For the text-containing cell, return its midpoint in (X, Y) coordinate format. 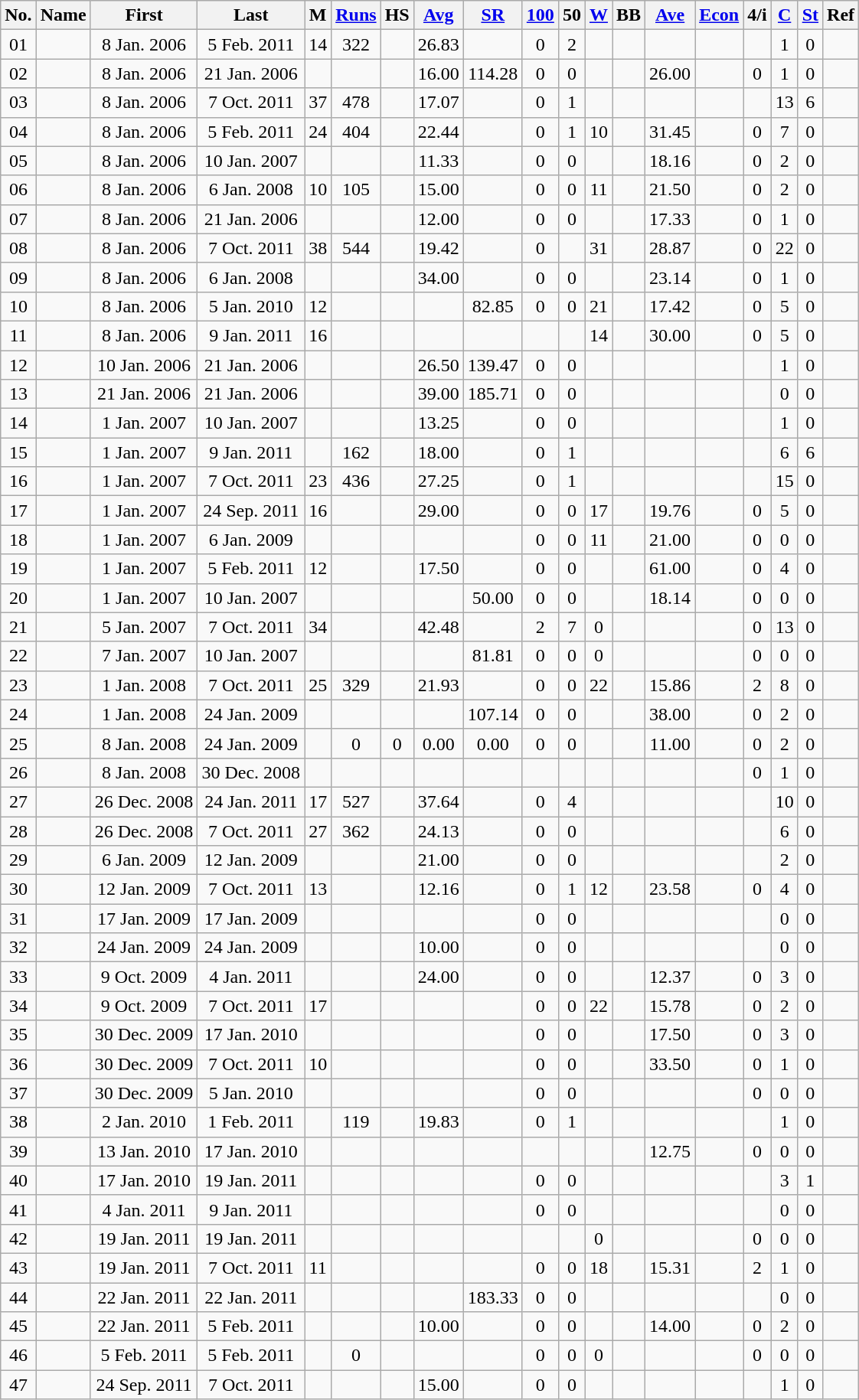
13.25 (438, 423)
322 (356, 44)
34.00 (438, 277)
06 (18, 190)
1 Feb. 2011 (251, 1122)
33.50 (671, 1064)
4/i (757, 15)
44 (18, 1297)
329 (356, 685)
M (318, 15)
183.33 (493, 1297)
36 (18, 1064)
08 (18, 248)
28 (18, 831)
107.14 (493, 714)
26.00 (671, 73)
04 (18, 132)
100 (541, 15)
362 (356, 831)
527 (356, 801)
404 (356, 132)
W (599, 15)
17.07 (438, 103)
139.47 (493, 365)
38.00 (671, 714)
35 (18, 1035)
24 Jan. 2011 (251, 801)
31.45 (671, 132)
17.42 (671, 306)
17.33 (671, 219)
19.42 (438, 248)
15.31 (671, 1268)
39.00 (438, 394)
40 (18, 1180)
07 (18, 219)
30 (18, 889)
27.25 (438, 481)
Runs (356, 15)
21.50 (671, 190)
39 (18, 1151)
18.14 (671, 598)
28.87 (671, 248)
26.50 (438, 365)
12.00 (438, 219)
First (144, 15)
23.14 (671, 277)
29.00 (438, 511)
HS (397, 15)
21.93 (438, 685)
82.85 (493, 306)
18.00 (438, 452)
41 (18, 1209)
50 (571, 15)
22.44 (438, 132)
05 (18, 161)
11.00 (671, 743)
544 (356, 248)
33 (18, 977)
46 (18, 1356)
11.33 (438, 161)
8 (784, 685)
2 Jan. 2010 (144, 1122)
19 (18, 569)
SR (493, 15)
Name (63, 15)
436 (356, 481)
30 Dec. 2008 (251, 772)
Ref (841, 15)
12.16 (438, 889)
23.58 (671, 889)
24.13 (438, 831)
47 (18, 1385)
105 (356, 190)
5 Jan. 2007 (144, 627)
12.75 (671, 1151)
24.00 (438, 977)
20 (18, 598)
09 (18, 277)
43 (18, 1268)
19.76 (671, 511)
01 (18, 44)
Econ (720, 15)
16.00 (438, 73)
7 Jan. 2007 (144, 656)
478 (356, 103)
10 Jan. 2006 (144, 365)
29 (18, 860)
18.16 (671, 161)
03 (18, 103)
14.00 (671, 1327)
26.83 (438, 44)
15.78 (671, 1006)
No. (18, 15)
15.86 (671, 685)
37.64 (438, 801)
12.37 (671, 977)
26 (18, 772)
162 (356, 452)
BB (629, 15)
C (784, 15)
119 (356, 1122)
Last (251, 15)
50.00 (493, 598)
114.28 (493, 73)
Ave (671, 15)
30.00 (671, 335)
Avg (438, 15)
61.00 (671, 569)
81.81 (493, 656)
19.83 (438, 1122)
32 (18, 948)
45 (18, 1327)
42 (18, 1238)
13 Jan. 2010 (144, 1151)
02 (18, 73)
42.48 (438, 627)
185.71 (493, 394)
St (810, 15)
